Search for the cell housing the specified text and yield its [X, Y] center coordinate. 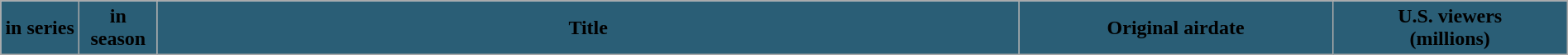
in season [117, 28]
Original airdate [1176, 28]
U.S. viewers(millions) [1450, 28]
in series [40, 28]
Title [588, 28]
